Return [x, y] of the center of cell containing provided text 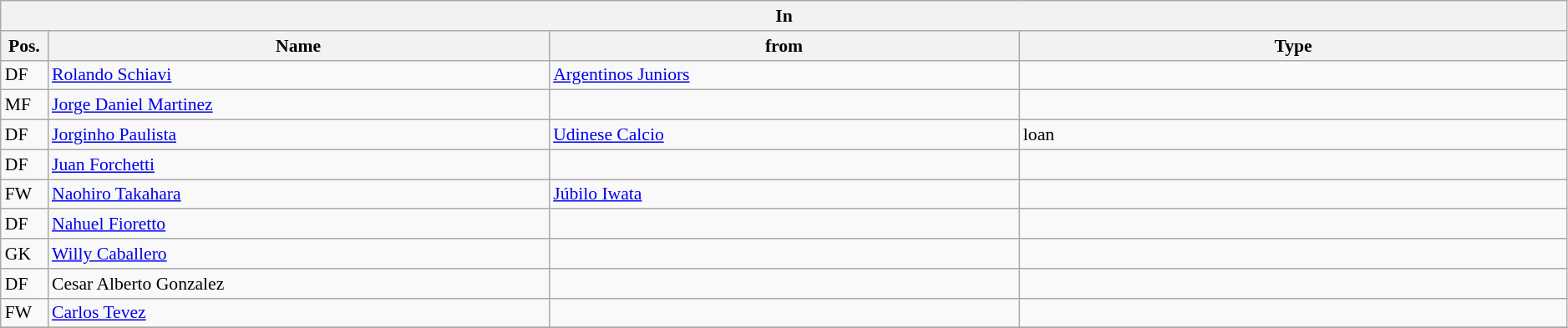
from [784, 46]
Cesar Alberto Gonzalez [298, 284]
MF [24, 105]
Nahuel Fioretto [298, 225]
Naohiro Takahara [298, 194]
Juan Forchetti [298, 164]
Pos. [24, 46]
Rolando Schiavi [298, 75]
Argentinos Juniors [784, 75]
In [784, 16]
loan [1293, 135]
Name [298, 46]
Type [1293, 46]
Udinese Calcio [784, 135]
Jorge Daniel Martinez [298, 105]
Júbilo Iwata [784, 194]
Willy Caballero [298, 254]
Jorginho Paulista [298, 135]
Carlos Tevez [298, 313]
GK [24, 254]
